Pinpoint the cell where the given text exists, returning its (X, Y) midpoint coordinate. 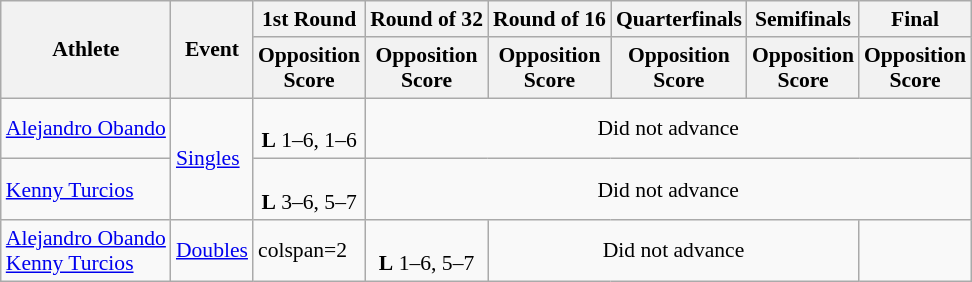
Quarterfinals (679, 19)
Semifinals (803, 19)
Event (212, 50)
Final (915, 19)
Kenny Turcios (86, 190)
Singles (212, 159)
Athlete (86, 50)
1st Round (309, 19)
L 1–6, 5–7 (426, 250)
L 1–6, 1–6 (309, 128)
Alejandro ObandoKenny Turcios (86, 250)
L 3–6, 5–7 (309, 190)
colspan=2 (309, 250)
Doubles (212, 250)
Round of 16 (550, 19)
Round of 32 (426, 19)
Alejandro Obando (86, 128)
